Pinpoint the cell where the given text exists, returning its (x, y) midpoint coordinate. 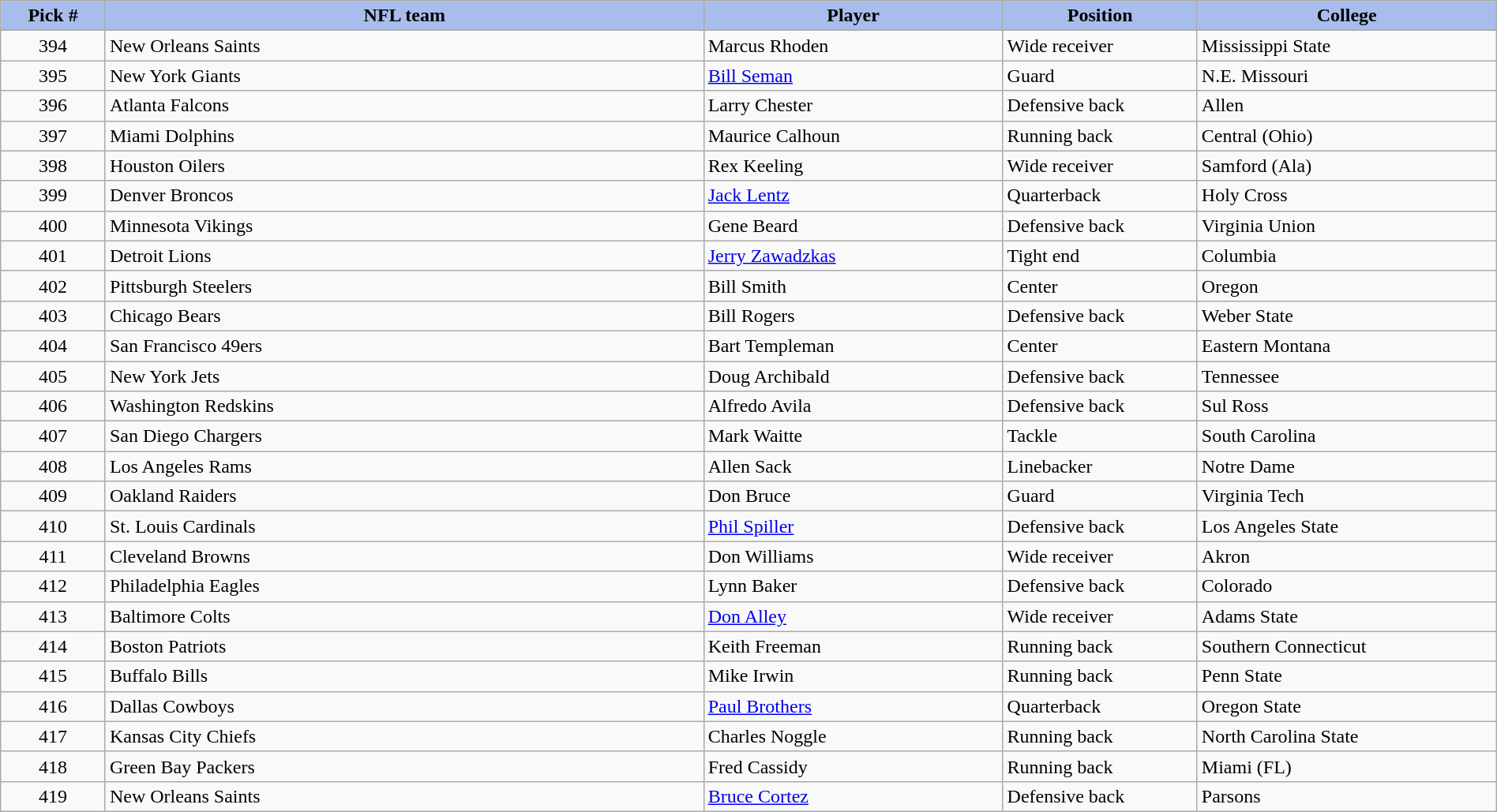
394 (54, 46)
403 (54, 316)
397 (54, 136)
N.E. Missouri (1347, 76)
Cleveland Browns (404, 556)
402 (54, 286)
Marcus Rhoden (853, 46)
Weber State (1347, 316)
415 (54, 676)
413 (54, 616)
Minnesota Vikings (404, 226)
396 (54, 106)
Green Bay Packers (404, 766)
Southern Connecticut (1347, 646)
Don Alley (853, 616)
Allen (1347, 106)
Alfredo Avila (853, 406)
South Carolina (1347, 436)
401 (54, 256)
Pick # (54, 16)
Miami Dolphins (404, 136)
Dallas Cowboys (404, 706)
Bart Templeman (853, 346)
Columbia (1347, 256)
408 (54, 466)
San Francisco 49ers (404, 346)
Allen Sack (853, 466)
Sul Ross (1347, 406)
Virginia Tech (1347, 496)
Adams State (1347, 616)
Doug Archibald (853, 376)
Los Angeles State (1347, 526)
Bill Rogers (853, 316)
Maurice Calhoun (853, 136)
Parsons (1347, 796)
414 (54, 646)
Rex Keeling (853, 166)
New York Jets (404, 376)
Pittsburgh Steelers (404, 286)
418 (54, 766)
406 (54, 406)
Bill Smith (853, 286)
Mike Irwin (853, 676)
404 (54, 346)
Buffalo Bills (404, 676)
Eastern Montana (1347, 346)
New York Giants (404, 76)
Fred Cassidy (853, 766)
Miami (FL) (1347, 766)
Linebacker (1100, 466)
St. Louis Cardinals (404, 526)
395 (54, 76)
Baltimore Colts (404, 616)
Tight end (1100, 256)
Virginia Union (1347, 226)
Larry Chester (853, 106)
North Carolina State (1347, 736)
410 (54, 526)
Philadelphia Eagles (404, 586)
Holy Cross (1347, 196)
Jerry Zawadzkas (853, 256)
407 (54, 436)
Oakland Raiders (404, 496)
399 (54, 196)
419 (54, 796)
Oregon State (1347, 706)
Mark Waitte (853, 436)
Detroit Lions (404, 256)
405 (54, 376)
Paul Brothers (853, 706)
Don Williams (853, 556)
Oregon (1347, 286)
Bruce Cortez (853, 796)
Houston Oilers (404, 166)
Bill Seman (853, 76)
Akron (1347, 556)
416 (54, 706)
Denver Broncos (404, 196)
Central (Ohio) (1347, 136)
Tennessee (1347, 376)
Tackle (1100, 436)
College (1347, 16)
398 (54, 166)
Player (853, 16)
Notre Dame (1347, 466)
Charles Noggle (853, 736)
San Diego Chargers (404, 436)
400 (54, 226)
412 (54, 586)
409 (54, 496)
Kansas City Chiefs (404, 736)
Boston Patriots (404, 646)
Colorado (1347, 586)
Chicago Bears (404, 316)
Keith Freeman (853, 646)
Mississippi State (1347, 46)
Gene Beard (853, 226)
Jack Lentz (853, 196)
Los Angeles Rams (404, 466)
Position (1100, 16)
Don Bruce (853, 496)
Penn State (1347, 676)
NFL team (404, 16)
Atlanta Falcons (404, 106)
411 (54, 556)
Lynn Baker (853, 586)
Samford (Ala) (1347, 166)
417 (54, 736)
Washington Redskins (404, 406)
Phil Spiller (853, 526)
